Locate the cell with the specified text and output its [x, y] center coordinate. 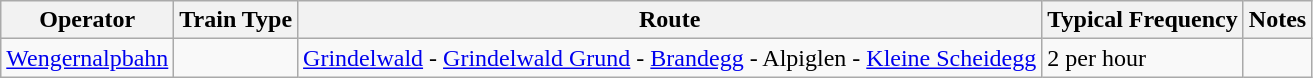
Notes [1277, 20]
2 per hour [1143, 58]
Operator [88, 20]
Route [670, 20]
Typical Frequency [1143, 20]
Grindelwald - Grindelwald Grund - Brandegg - Alpiglen - Kleine Scheidegg [670, 58]
Train Type [236, 20]
Wengernalpbahn [88, 58]
